For the text-containing cell, return its midpoint in (X, Y) coordinate format. 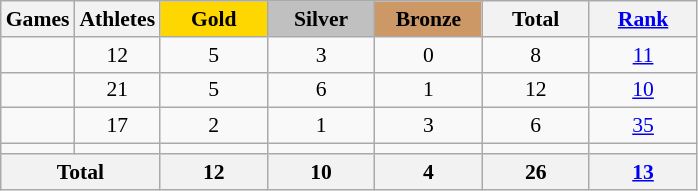
Athletes (117, 19)
17 (117, 126)
26 (536, 172)
Bronze (428, 19)
Rank (642, 19)
4 (428, 172)
13 (642, 172)
Silver (320, 19)
2 (214, 126)
0 (428, 55)
35 (642, 126)
Gold (214, 19)
Games (38, 19)
11 (642, 55)
8 (536, 55)
21 (117, 90)
